Output the (X, Y) coordinate of the center of the cell containing the given text.  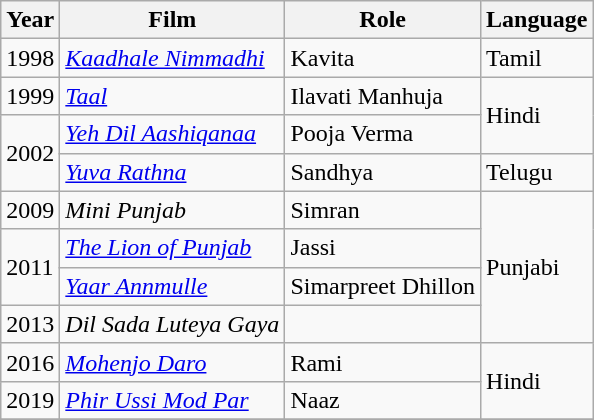
Kaadhale Nimmadhi (172, 58)
Tamil (537, 58)
2002 (30, 153)
Yeh Dil Aashiqanaa (172, 134)
2009 (30, 210)
Mini Punjab (172, 210)
2016 (30, 362)
Naaz (383, 400)
Film (172, 20)
1998 (30, 58)
2011 (30, 267)
Yaar Annmulle (172, 286)
1999 (30, 96)
Role (383, 20)
Pooja Verma (383, 134)
Simarpreet Dhillon (383, 286)
Jassi (383, 248)
2013 (30, 324)
Mohenjo Daro (172, 362)
The Lion of Punjab (172, 248)
Rami (383, 362)
Punjabi (537, 267)
Telugu (537, 172)
Sandhya (383, 172)
Ilavati Manhuja (383, 96)
Language (537, 20)
Year (30, 20)
Yuva Rathna (172, 172)
Kavita (383, 58)
2019 (30, 400)
Simran (383, 210)
Phir Ussi Mod Par (172, 400)
Taal (172, 96)
Dil Sada Luteya Gaya (172, 324)
